Search for the cell housing the specified text and yield its [X, Y] center coordinate. 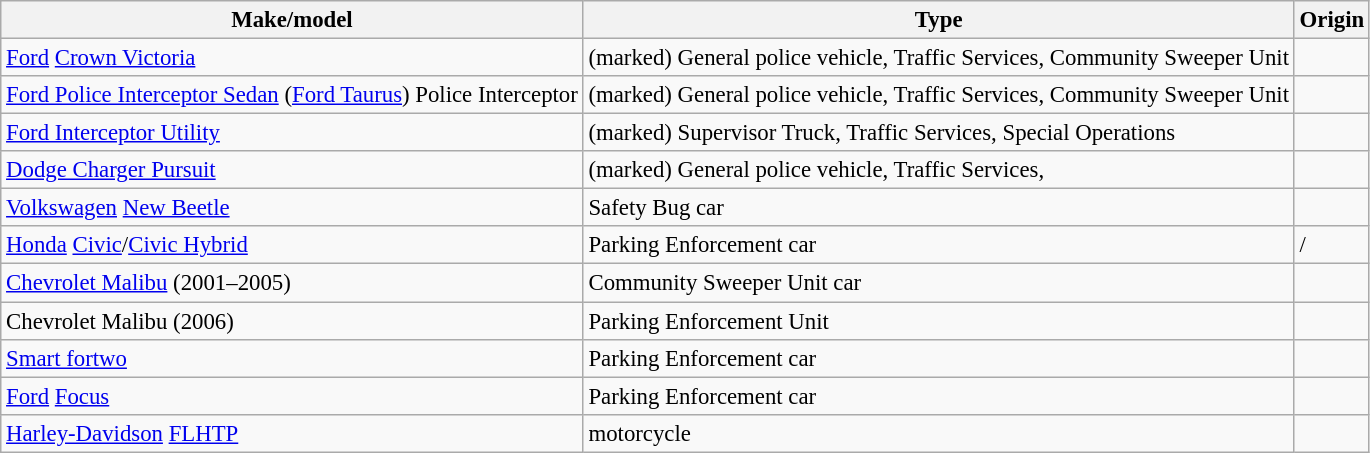
Chevrolet Malibu (2001–2005) [292, 283]
Origin [1332, 20]
motorcycle [938, 433]
Ford Crown Victoria [292, 58]
Make/model [292, 20]
Parking Enforcement Unit [938, 321]
(marked) General police vehicle, Traffic Services, [938, 170]
Chevrolet Malibu (2006) [292, 321]
Volkswagen New Beetle [292, 208]
Ford Police Interceptor Sedan (Ford Taurus) Police Interceptor [292, 95]
Type [938, 20]
/ [1332, 245]
Dodge Charger Pursuit [292, 170]
Community Sweeper Unit car [938, 283]
Ford Focus [292, 396]
Harley-Davidson FLHTP [292, 433]
Honda Civic/Civic Hybrid [292, 245]
Safety Bug car [938, 208]
Ford Interceptor Utility [292, 133]
(marked) Supervisor Truck, Traffic Services, Special Operations [938, 133]
Smart fortwo [292, 358]
